Provide the (X, Y) coordinate of the cell's center where the given text is located.  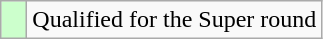
Qualified for the Super round (174, 20)
